Output the (x, y) coordinate of the center of the cell containing the given text.  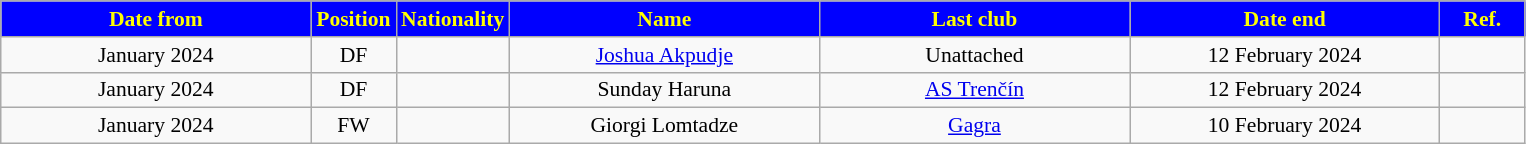
FW (354, 126)
Unattached (974, 55)
Joshua Akpudje (664, 55)
Giorgi Lomtadze (664, 126)
Last club (974, 19)
AS Trenčín (974, 90)
Nationality (452, 19)
Date end (1285, 19)
Gagra (974, 126)
Ref. (1482, 19)
10 February 2024 (1285, 126)
Sunday Haruna (664, 90)
Position (354, 19)
Date from (156, 19)
Name (664, 19)
